Provide the [X, Y] coordinate of the cell's center where the given text is located.  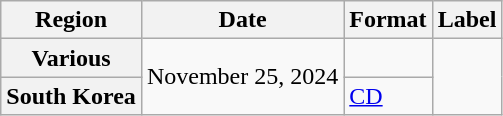
Format [388, 20]
South Korea [72, 96]
November 25, 2024 [242, 77]
Region [72, 20]
Label [467, 20]
CD [388, 96]
Various [72, 58]
Date [242, 20]
